Capture the cell that displays the provided text and extract its (X, Y) central coordinate. 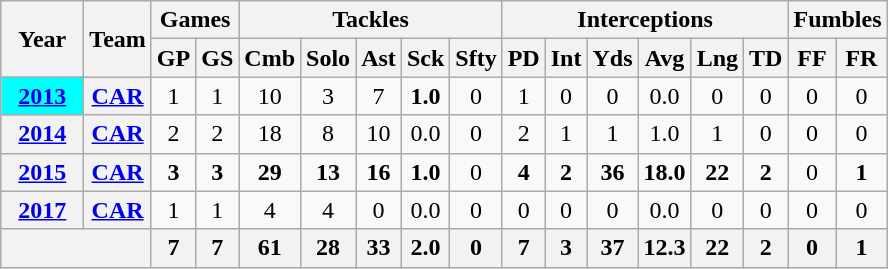
TD (766, 58)
FF (812, 58)
Sfty (476, 58)
8 (328, 134)
2014 (42, 134)
FR (862, 58)
Team (118, 39)
18.0 (664, 172)
Games (194, 20)
Tackles (370, 20)
28 (328, 248)
12.3 (664, 248)
2.0 (425, 248)
Int (566, 58)
GP (173, 58)
Ast (379, 58)
Avg (664, 58)
37 (612, 248)
16 (379, 172)
Cmb (270, 58)
2017 (42, 210)
Lng (717, 58)
29 (270, 172)
13 (328, 172)
18 (270, 134)
GS (218, 58)
2013 (42, 96)
2015 (42, 172)
36 (612, 172)
Fumbles (838, 20)
PD (524, 58)
Interceptions (645, 20)
Year (42, 39)
33 (379, 248)
Sck (425, 58)
Solo (328, 58)
Yds (612, 58)
61 (270, 248)
